Determine the (x, y) coordinate at the center of the cell enclosing the given text.  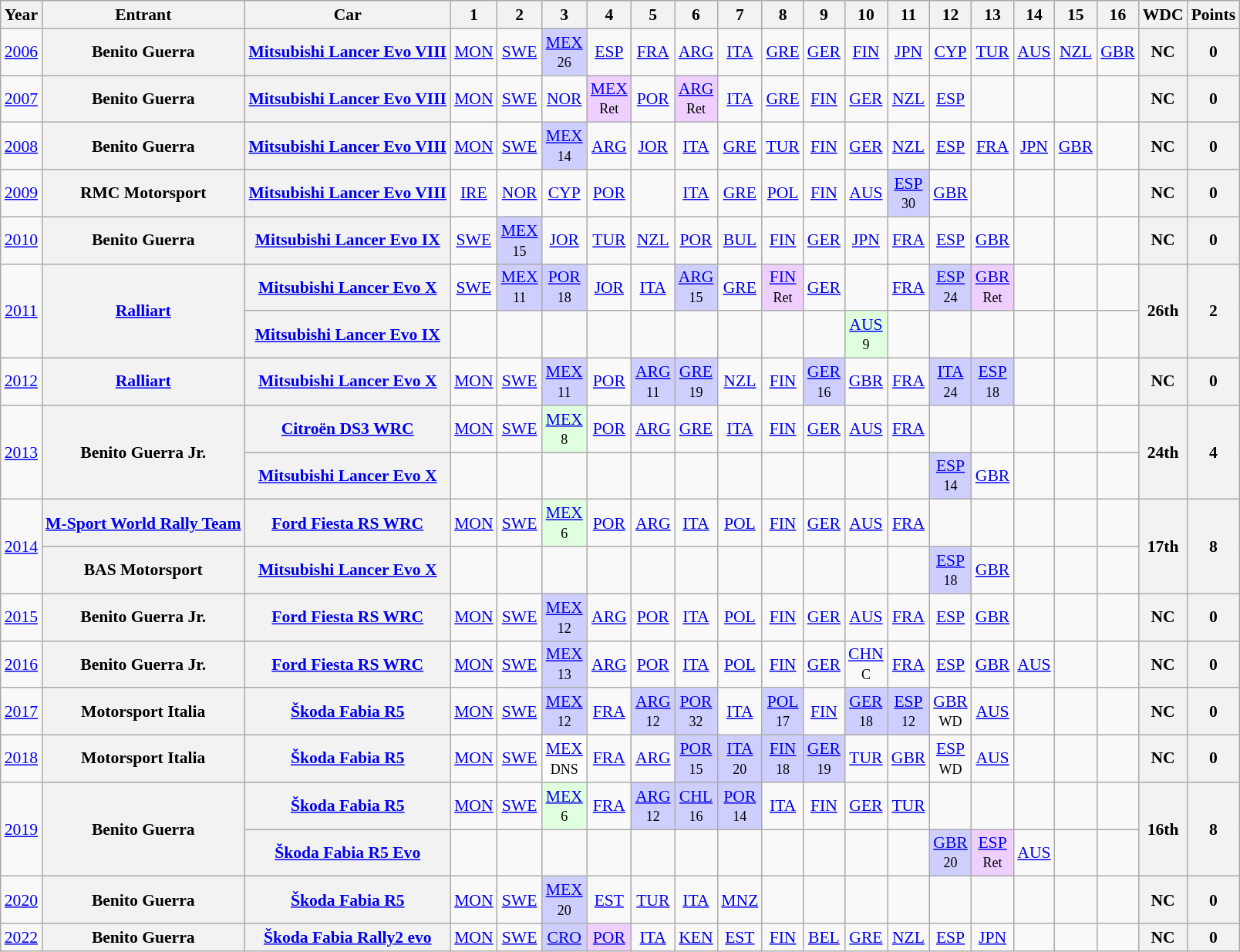
BEL (824, 937)
MEX15 (520, 241)
2008 (22, 146)
2017 (22, 712)
13 (993, 15)
Škoda Fabia Rally2 evo (347, 937)
Points (1214, 15)
IRE (473, 193)
POR32 (696, 712)
ARG15 (696, 287)
MEX20 (564, 900)
16th (1163, 829)
GBRWD (950, 712)
2012 (22, 382)
2014 (22, 547)
GER18 (866, 712)
ESP30 (908, 193)
2015 (22, 617)
2013 (22, 452)
3 (564, 15)
MEXDNS (564, 759)
2010 (22, 241)
GRE19 (696, 382)
24th (1163, 452)
12 (950, 15)
POR14 (740, 806)
ITA24 (950, 382)
2018 (22, 759)
CHL16 (696, 806)
14 (1033, 15)
POR15 (696, 759)
1 (473, 15)
2020 (22, 900)
ITA20 (740, 759)
7 (740, 15)
GBR20 (950, 853)
2006 (22, 52)
BUL (740, 241)
Year (22, 15)
Car (347, 15)
16 (1118, 15)
WDC (1163, 15)
MNZ (740, 900)
ESP24 (950, 287)
2011 (22, 311)
MEX8 (564, 429)
GER16 (824, 382)
2016 (22, 664)
Entrant (143, 15)
KEN (696, 937)
ESPWD (950, 759)
AUS9 (866, 335)
ARG11 (653, 382)
FIN18 (782, 759)
ESP14 (950, 476)
6 (696, 15)
GBRRet (993, 287)
Škoda Fabia R5 Evo (347, 853)
ARGRet (696, 99)
GER19 (824, 759)
2019 (22, 829)
FINRet (782, 287)
CHNC (866, 664)
Citroën DS3 WRC (347, 429)
CRO (564, 937)
MEX14 (564, 146)
MEXRet (609, 99)
17th (1163, 547)
2007 (22, 99)
9 (824, 15)
RMC Motorsport (143, 193)
2022 (22, 937)
10 (866, 15)
11 (908, 15)
POL17 (782, 712)
BAS Motorsport (143, 570)
MEX26 (564, 52)
5 (653, 15)
2009 (22, 193)
26th (1163, 311)
15 (1077, 15)
POR18 (564, 287)
ESP12 (908, 712)
ESPRet (993, 853)
M-Sport World Rally Team (143, 523)
MEX13 (564, 664)
